For the text-containing cell, return its midpoint in (X, Y) coordinate format. 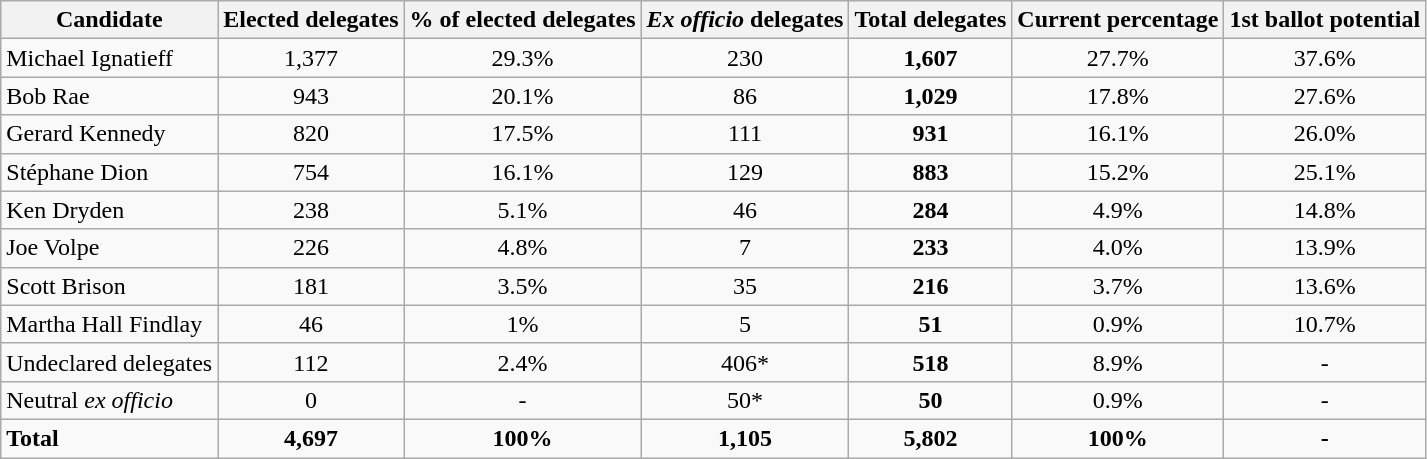
883 (930, 172)
26.0% (1325, 134)
Ex officio delegates (745, 20)
35 (745, 286)
Undeclared delegates (110, 362)
Michael Ignatieff (110, 58)
13.9% (1325, 248)
Joe Volpe (110, 248)
3.5% (522, 286)
7 (745, 248)
20.1% (522, 96)
Candidate (110, 20)
4.9% (1118, 210)
5 (745, 324)
1,607 (930, 58)
284 (930, 210)
2.4% (522, 362)
50* (745, 400)
Scott Brison (110, 286)
Total (110, 438)
10.7% (1325, 324)
1,377 (311, 58)
5.1% (522, 210)
931 (930, 134)
Elected delegates (311, 20)
943 (311, 96)
17.5% (522, 134)
238 (311, 210)
230 (745, 58)
4,697 (311, 438)
51 (930, 324)
111 (745, 134)
17.8% (1118, 96)
25.1% (1325, 172)
1,029 (930, 96)
8.9% (1118, 362)
Martha Hall Findlay (110, 324)
1st ballot potential (1325, 20)
27.7% (1118, 58)
13.6% (1325, 286)
15.2% (1118, 172)
216 (930, 286)
0 (311, 400)
50 (930, 400)
14.8% (1325, 210)
% of elected delegates (522, 20)
406* (745, 362)
1,105 (745, 438)
Neutral ex officio (110, 400)
5,802 (930, 438)
181 (311, 286)
Ken Dryden (110, 210)
3.7% (1118, 286)
4.0% (1118, 248)
Current percentage (1118, 20)
4.8% (522, 248)
820 (311, 134)
29.3% (522, 58)
112 (311, 362)
Gerard Kennedy (110, 134)
27.6% (1325, 96)
233 (930, 248)
754 (311, 172)
129 (745, 172)
Bob Rae (110, 96)
1% (522, 324)
Stéphane Dion (110, 172)
37.6% (1325, 58)
518 (930, 362)
226 (311, 248)
Total delegates (930, 20)
86 (745, 96)
